Return (X, Y) of the center of cell containing provided text 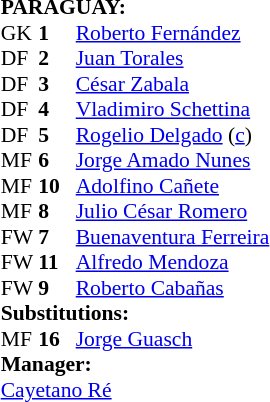
8 (57, 211)
Buenaventura Ferreira (173, 237)
1 (57, 33)
Substitutions: (136, 313)
Julio César Romero (173, 211)
GK (20, 33)
Vladimiro Schettina (173, 109)
10 (57, 186)
16 (57, 339)
Manager: (136, 365)
4 (57, 109)
Jorge Guasch (173, 339)
6 (57, 161)
9 (57, 288)
Jorge Amado Nunes (173, 161)
César Zabala (173, 84)
11 (57, 263)
3 (57, 84)
Juan Torales (173, 59)
Roberto Cabañas (173, 288)
Rogelio Delgado (c) (173, 135)
5 (57, 135)
7 (57, 237)
Adolfino Cañete (173, 186)
2 (57, 59)
Alfredo Mendoza (173, 263)
Roberto Fernández (173, 33)
